Pinpoint the cell where the given text exists, returning its [x, y] midpoint coordinate. 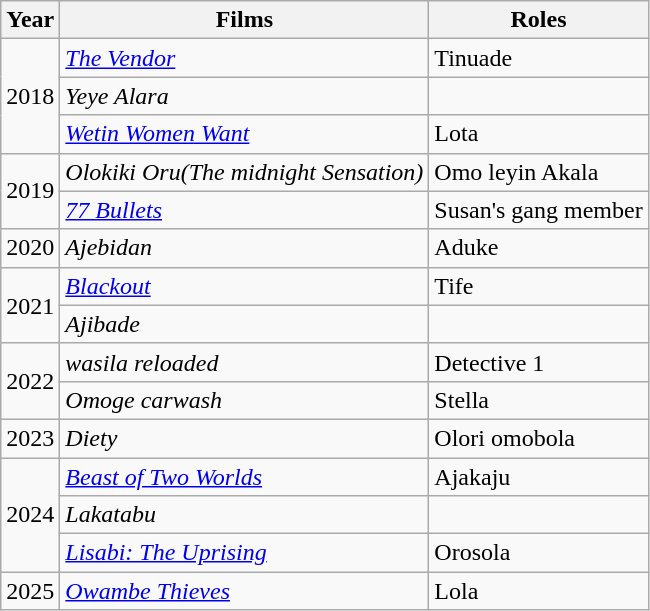
2021 [30, 305]
2024 [30, 515]
Olokiki Oru(The midnight Sensation) [244, 172]
Ajebidan [244, 248]
Susan's gang member [538, 210]
Stella [538, 400]
2025 [30, 591]
Lota [538, 134]
Year [30, 20]
Tinuade [538, 58]
Orosola [538, 553]
2020 [30, 248]
2022 [30, 381]
Detective 1 [538, 362]
Omo leyin Akala [538, 172]
Tife [538, 286]
2019 [30, 191]
Lakatabu [244, 515]
Lisabi: The Uprising [244, 553]
Beast of Two Worlds [244, 477]
wasila reloaded [244, 362]
Wetin Women Want [244, 134]
Aduke [538, 248]
Owambe Thieves [244, 591]
2018 [30, 96]
77 Bullets [244, 210]
Diety [244, 438]
Ajakaju [538, 477]
Lola [538, 591]
Omoge carwash [244, 400]
Roles [538, 20]
Olori omobola [538, 438]
Yeye Alara [244, 96]
Blackout [244, 286]
The Vendor [244, 58]
Ajibade [244, 324]
Films [244, 20]
2023 [30, 438]
